Output the (x, y) coordinate of the center of the cell containing the given text.  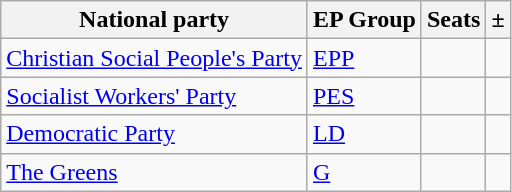
Socialist Workers' Party (154, 96)
± (498, 20)
LD (364, 134)
EP Group (364, 20)
Christian Social People's Party (154, 58)
G (364, 172)
The Greens (154, 172)
EPP (364, 58)
Democratic Party (154, 134)
PES (364, 96)
National party (154, 20)
Seats (453, 20)
